Provide the [x, y] coordinate of the cell's center where the given text is located.  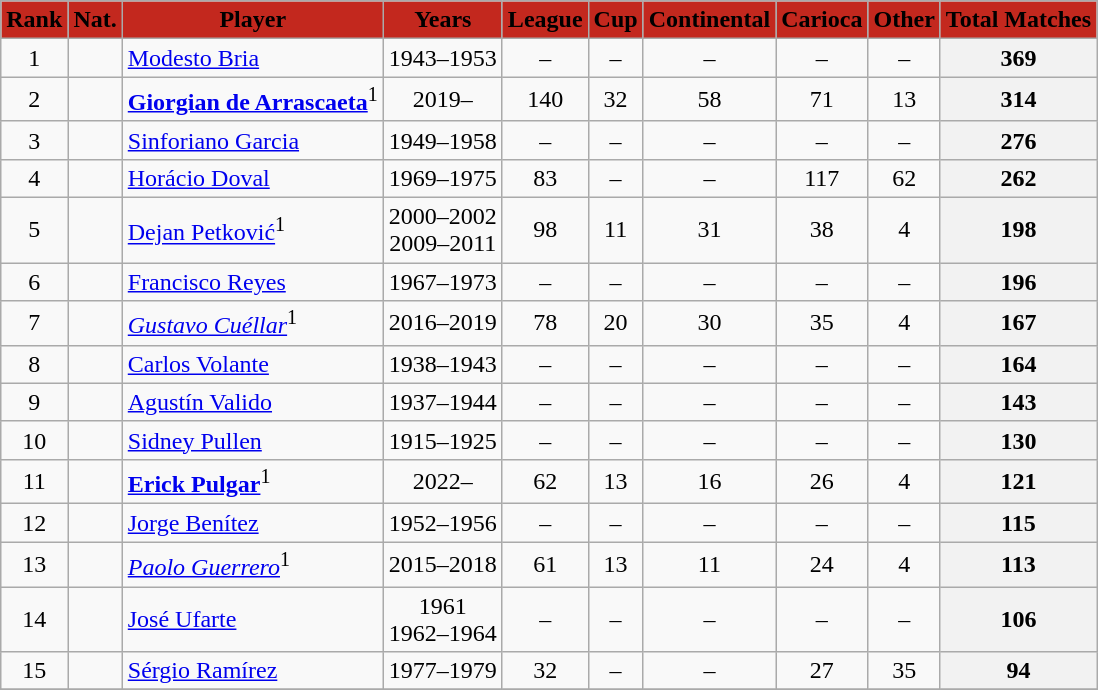
27 [822, 671]
15 [34, 671]
8 [34, 364]
113 [1018, 564]
Sinforiano Garcia [252, 140]
19611962–1964 [442, 620]
Carioca [822, 20]
Other [904, 20]
Carlos Volante [252, 364]
10 [34, 440]
Francisco Reyes [252, 282]
Continental [709, 20]
117 [822, 178]
5 [34, 230]
61 [545, 564]
Agustín Valido [252, 402]
Cup [616, 20]
1938–1943 [442, 364]
Gustavo Cuéllar1 [252, 324]
121 [1018, 482]
Paolo Guerrero1 [252, 564]
276 [1018, 140]
Player [252, 20]
16 [709, 482]
Rank [34, 20]
2 [34, 100]
2000–20022009–2011 [442, 230]
164 [1018, 364]
1943–1953 [442, 58]
262 [1018, 178]
20 [616, 324]
Sidney Pullen [252, 440]
196 [1018, 282]
94 [1018, 671]
Jorge Benítez [252, 523]
98 [545, 230]
31 [709, 230]
369 [1018, 58]
Giorgian de Arrascaeta1 [252, 100]
José Ufarte [252, 620]
1977–1979 [442, 671]
1967–1973 [442, 282]
2015–2018 [442, 564]
78 [545, 324]
Erick Pulgar1 [252, 482]
Dejan Petković1 [252, 230]
Modesto Bria [252, 58]
2019– [442, 100]
2022– [442, 482]
58 [709, 100]
14 [34, 620]
1 [34, 58]
198 [1018, 230]
106 [1018, 620]
115 [1018, 523]
3 [34, 140]
140 [545, 100]
Horácio Doval [252, 178]
38 [822, 230]
6 [34, 282]
26 [822, 482]
Nat. [95, 20]
Years [442, 20]
71 [822, 100]
2016–2019 [442, 324]
1915–1925 [442, 440]
1969–1975 [442, 178]
24 [822, 564]
1937–1944 [442, 402]
130 [1018, 440]
Sérgio Ramírez [252, 671]
30 [709, 324]
9 [34, 402]
7 [34, 324]
83 [545, 178]
143 [1018, 402]
1952–1956 [442, 523]
League [545, 20]
1949–1958 [442, 140]
Total Matches [1018, 20]
314 [1018, 100]
12 [34, 523]
167 [1018, 324]
